Output the (X, Y) coordinate of the center of the cell containing the given text.  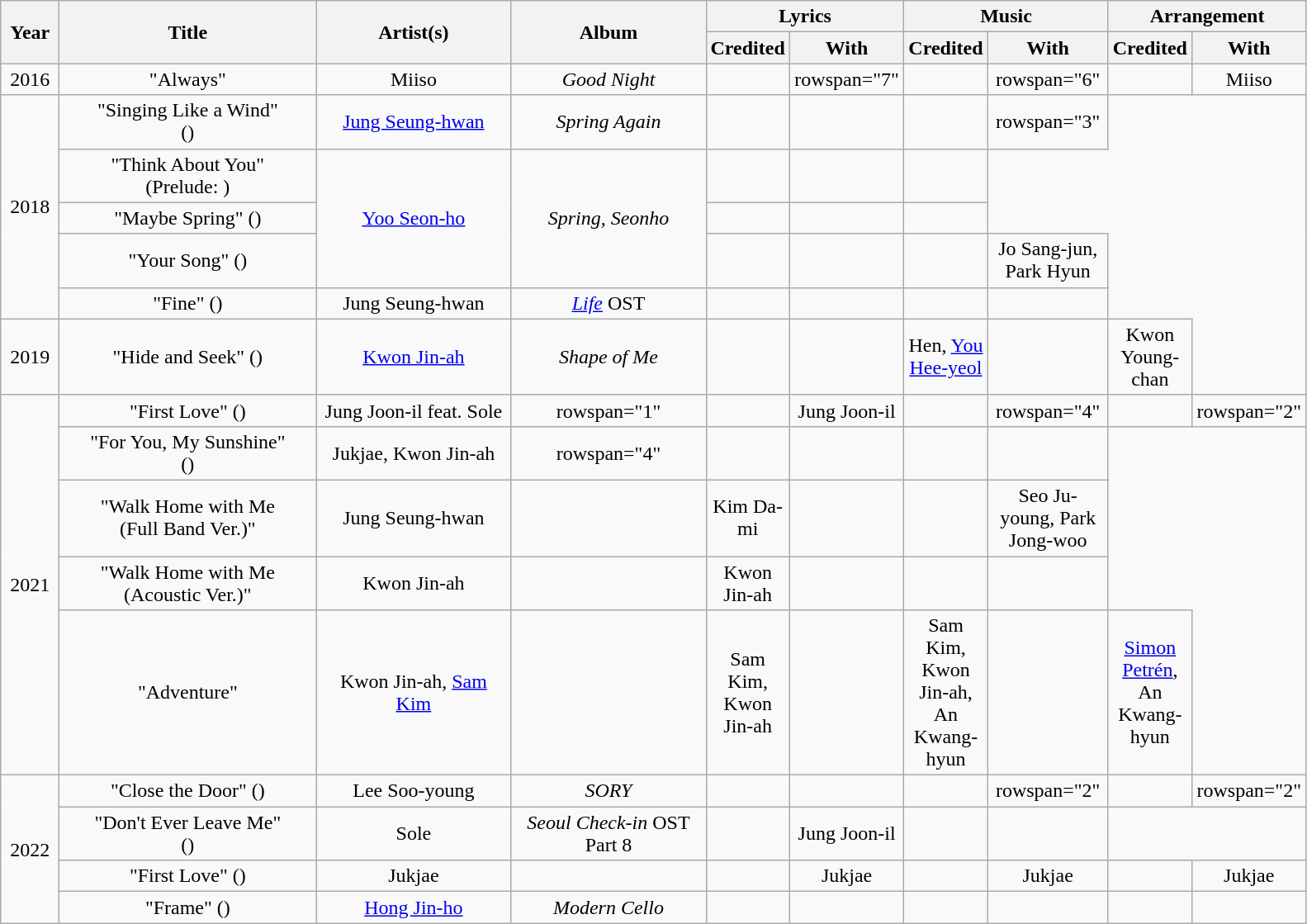
Music (1006, 17)
"Don't Ever Leave Me" () (188, 834)
Seo Ju-young, Park Jong-woo (1048, 518)
"Walk Home with Me(Acoustic Ver.)" (188, 583)
Hen, You Hee-yeol (946, 357)
Spring Again (609, 122)
Jukjae, Kwon Jin-ah (414, 453)
Lee Soo-young (414, 791)
"For You, My Sunshine"() (188, 453)
rowspan="6" (1048, 79)
"Think About You"(Prelude: ) (188, 175)
Modern Cello (609, 907)
Sam Kim, Kwon Jin-ah, An Kwang-hyun (946, 693)
Seoul Check-in OST Part 8 (609, 834)
Simon Petrén, An Kwang-hyun (1149, 693)
Spring, Seonho (609, 218)
"Frame" () (188, 907)
Life OST (609, 303)
Jo Sang-jun, Park Hyun (1048, 261)
Jung Joon-il feat. Sole (414, 410)
Kwon Jin-ah, Sam Kim (414, 693)
rowspan="3" (1048, 122)
"Singing Like a Wind"() (188, 122)
Kwon Young-chan (1149, 357)
"Adventure" (188, 693)
rowspan="1" (609, 410)
2022 (30, 849)
Shape of Me (609, 357)
"Fine" () (188, 303)
"Walk Home with Me(Full Band Ver.)" (188, 518)
Yoo Seon-ho (414, 218)
Sole (414, 834)
"Hide and Seek" () (188, 357)
Arrangement (1207, 17)
2019 (30, 357)
2021 (30, 585)
"Your Song" () (188, 261)
Hong Jin-ho (414, 907)
Year (30, 32)
"Close the Door" () (188, 791)
Title (188, 32)
rowspan="7" (847, 79)
Kim Da-mi (748, 518)
Album (609, 32)
2018 (30, 206)
Good Night (609, 79)
"Always" (188, 79)
Lyrics (805, 17)
"Maybe Spring" () (188, 218)
SORY (609, 791)
2016 (30, 79)
Artist(s) (414, 32)
Sam Kim, Kwon Jin-ah (748, 693)
